From the cell containing the given text, extract its center point as [X, Y] coordinate. 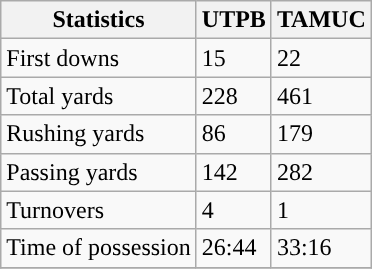
1 [321, 210]
33:16 [321, 248]
86 [234, 134]
282 [321, 172]
22 [321, 58]
142 [234, 172]
26:44 [234, 248]
Passing yards [99, 172]
TAMUC [321, 20]
Turnovers [99, 210]
First downs [99, 58]
179 [321, 134]
4 [234, 210]
UTPB [234, 20]
Time of possession [99, 248]
Statistics [99, 20]
461 [321, 96]
Total yards [99, 96]
15 [234, 58]
Rushing yards [99, 134]
228 [234, 96]
